Identify which cell holds the provided text, then report its (X, Y) central coordinate. 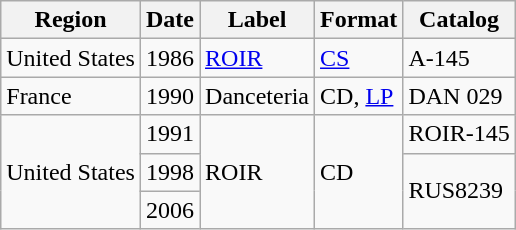
CD, LP (359, 96)
Label (258, 20)
CD (359, 172)
Danceteria (258, 96)
Date (170, 20)
1986 (170, 58)
A-145 (459, 58)
1991 (170, 134)
RUS8239 (459, 191)
Catalog (459, 20)
2006 (170, 210)
Region (71, 20)
Format (359, 20)
ROIR-145 (459, 134)
1998 (170, 172)
1990 (170, 96)
DAN 029 (459, 96)
France (71, 96)
CS (359, 58)
